Return the [x, y] coordinate for the center point of the cell that contains the specified text.  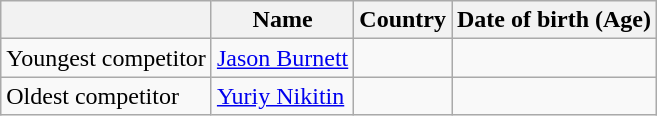
Date of birth (Age) [554, 20]
Oldest competitor [106, 96]
Jason Burnett [282, 58]
Yuriy Nikitin [282, 96]
Youngest competitor [106, 58]
Name [282, 20]
Country [403, 20]
